Return the (x, y) coordinate for the center point of the cell that contains the specified text.  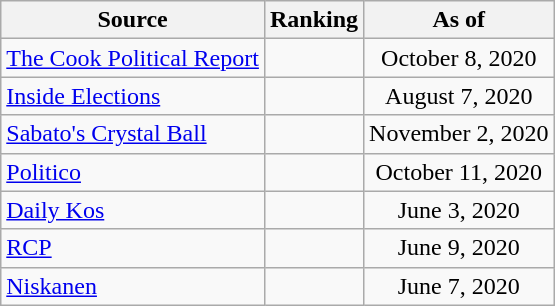
November 2, 2020 (459, 134)
As of (459, 20)
Niskanen (133, 286)
June 9, 2020 (459, 248)
Sabato's Crystal Ball (133, 134)
Inside Elections (133, 96)
Politico (133, 172)
June 3, 2020 (459, 210)
August 7, 2020 (459, 96)
October 8, 2020 (459, 58)
Daily Kos (133, 210)
The Cook Political Report (133, 58)
Ranking (314, 20)
October 11, 2020 (459, 172)
June 7, 2020 (459, 286)
RCP (133, 248)
Source (133, 20)
